Locate the cell with the specified text and output its (X, Y) center coordinate. 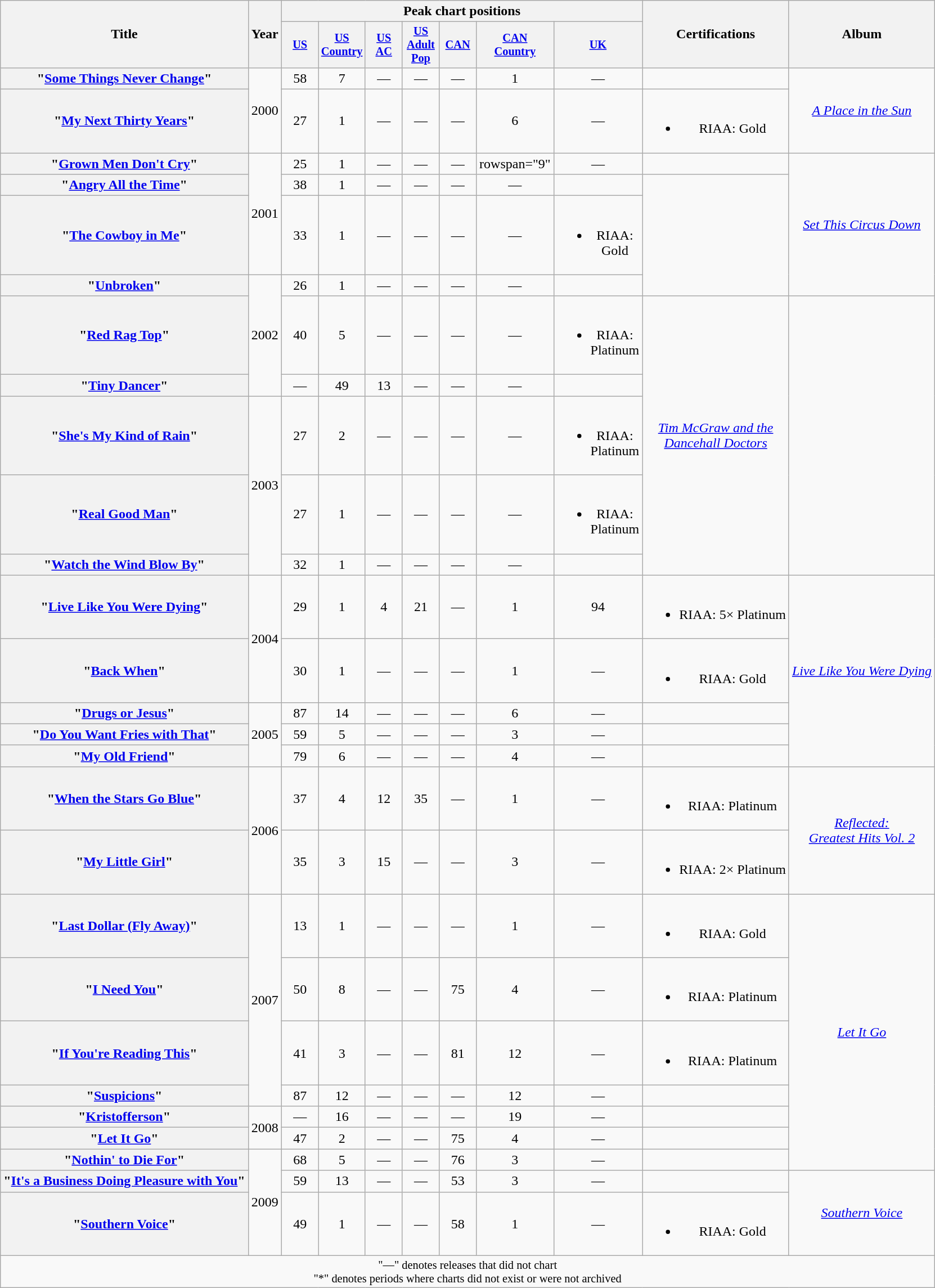
2007 (264, 1000)
"Red Rag Top" (124, 335)
rowspan="9" (515, 164)
21 (421, 607)
76 (458, 1160)
"Drugs or Jesus" (124, 713)
"Live Like You Were Dying" (124, 607)
Album (862, 34)
"It's a Business Doing Pleasure with You" (124, 1181)
Set This Circus Down (862, 225)
81 (458, 1053)
14 (342, 713)
"Real Good Man" (124, 514)
USAC (384, 45)
"Watch the Wind Blow By" (124, 564)
Year (264, 34)
53 (458, 1181)
"Do You Want Fries with That" (124, 734)
19 (515, 1117)
2001 (264, 214)
CANCountry (515, 45)
A Place in the Sun (862, 110)
2002 (264, 335)
68 (300, 1160)
Peak chart positions (462, 11)
7 (342, 78)
2008 (264, 1128)
15 (384, 862)
2003 (264, 486)
US (300, 45)
79 (300, 756)
50 (300, 989)
30 (300, 671)
47 (300, 1138)
"I Need You" (124, 989)
Tim McGraw and theDancehall Doctors (716, 436)
37 (300, 798)
UK (598, 45)
Certifications (716, 34)
41 (300, 1053)
"My Next Thirty Years" (124, 122)
CAN (458, 45)
"Grown Men Don't Cry" (124, 164)
"Let It Go" (124, 1138)
"—" denotes releases that did not chart"*" denotes periods where charts did not exist or were not archived (468, 1272)
"My Little Girl" (124, 862)
RIAA: 5× Platinum (716, 607)
29 (300, 607)
"Unbroken" (124, 285)
32 (300, 564)
38 (300, 185)
8 (342, 989)
"Some Things Never Change" (124, 78)
"When the Stars Go Blue" (124, 798)
2009 (264, 1202)
Let It Go (862, 1032)
"Tiny Dancer" (124, 385)
40 (300, 335)
2005 (264, 734)
"Suspicions" (124, 1096)
"My Old Friend" (124, 756)
"Angry All the Time" (124, 185)
USAdultPop (421, 45)
USCountry (342, 45)
2004 (264, 639)
"Nothin' to Die For" (124, 1160)
Title (124, 34)
25 (300, 164)
"She's My Kind of Rain" (124, 436)
"The Cowboy in Me" (124, 235)
Live Like You Were Dying (862, 671)
RIAA: 2× Platinum (716, 862)
94 (598, 607)
26 (300, 285)
Reflected:Greatest Hits Vol. 2 (862, 830)
2000 (264, 110)
16 (342, 1117)
2006 (264, 830)
"If You're Reading This" (124, 1053)
Southern Voice (862, 1213)
"Back When" (124, 671)
33 (300, 235)
"Last Dollar (Fly Away)" (124, 926)
"Kristofferson" (124, 1117)
"Southern Voice" (124, 1223)
